Extract the [X, Y] coordinate from the center of the cell holding the provided text.  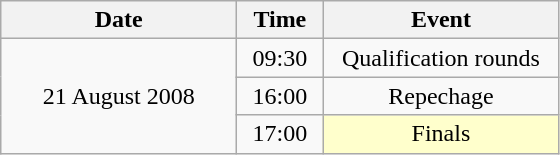
Event [441, 20]
Time [280, 20]
17:00 [280, 134]
16:00 [280, 96]
09:30 [280, 58]
Repechage [441, 96]
21 August 2008 [119, 96]
Qualification rounds [441, 58]
Finals [441, 134]
Date [119, 20]
